Determine the (x, y) coordinate at the center of the cell enclosing the given text.  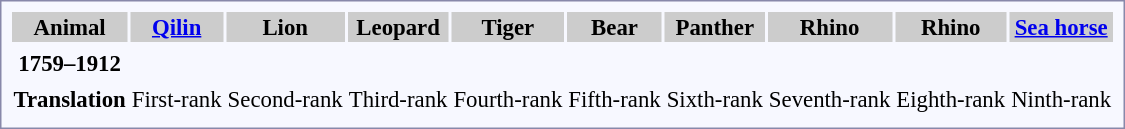
Tiger (508, 27)
Fourth-rank (508, 99)
Lion (285, 27)
Third-rank (398, 99)
First-rank (176, 99)
Animal (70, 27)
1759–1912 (70, 63)
Sea horse (1062, 27)
Fifth-rank (614, 99)
Sixth-rank (714, 99)
Seventh-rank (829, 99)
Second-rank (285, 99)
Bear (614, 27)
Ninth-rank (1062, 99)
Panther (714, 27)
Leopard (398, 27)
Eighth-rank (951, 99)
Translation (70, 99)
Qilin (176, 27)
